Return [X, Y] of the center of cell containing provided text 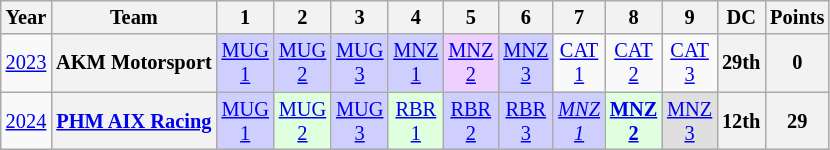
CAT3 [690, 63]
RBR1 [416, 121]
29th [741, 63]
4 [416, 17]
0 [797, 63]
3 [360, 17]
6 [526, 17]
2 [302, 17]
5 [470, 17]
CAT1 [579, 63]
29 [797, 121]
8 [634, 17]
1 [246, 17]
7 [579, 17]
Year [26, 17]
PHM AIX Racing [134, 121]
DC [741, 17]
AKM Motorsport [134, 63]
RBR3 [526, 121]
12th [741, 121]
9 [690, 17]
RBR2 [470, 121]
Points [797, 17]
2023 [26, 63]
Team [134, 17]
2024 [26, 121]
CAT2 [634, 63]
